Capture the cell that displays the provided text and extract its (X, Y) central coordinate. 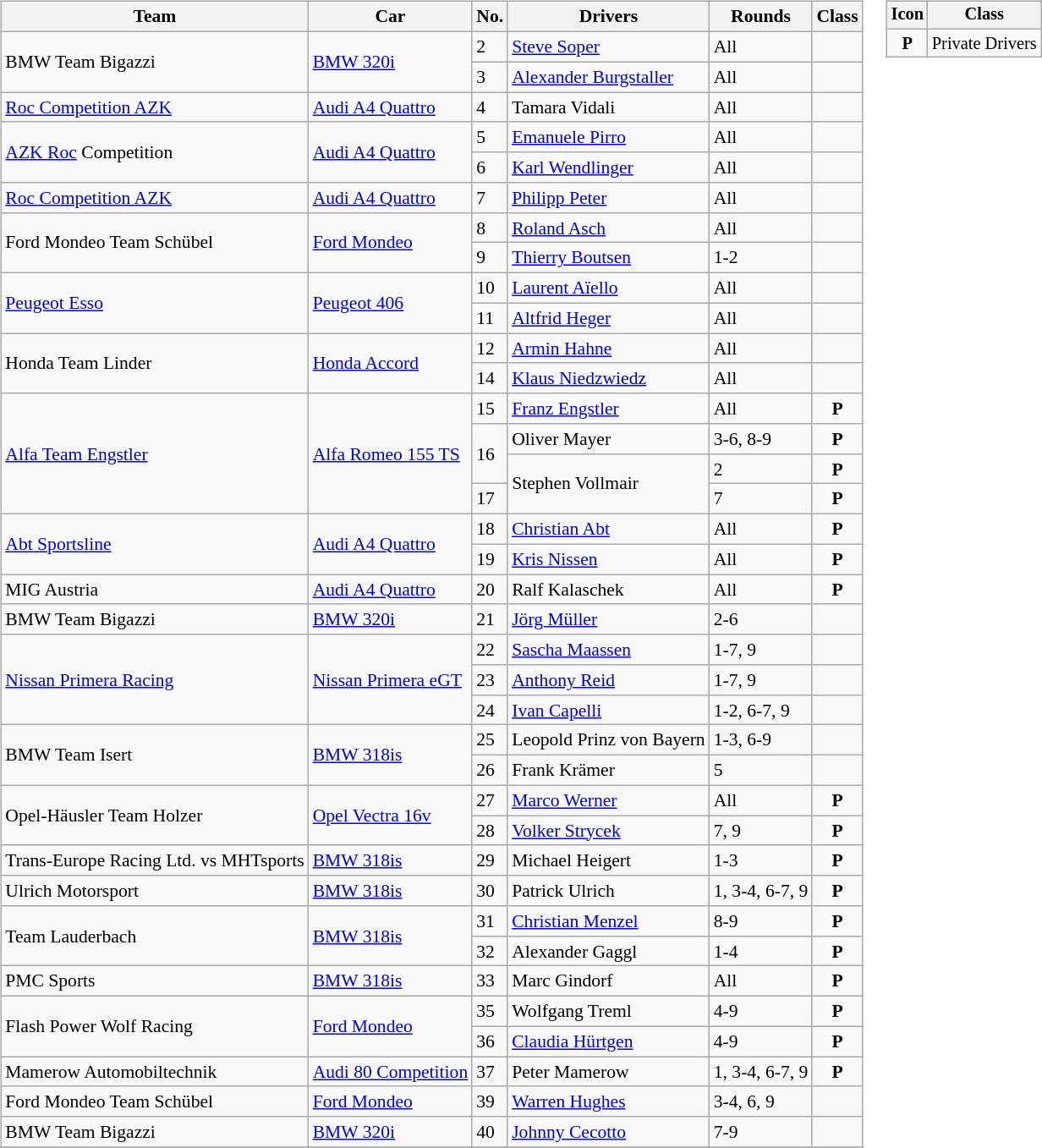
8 (490, 228)
37 (490, 1072)
Armin Hahne (609, 349)
Christian Abt (609, 529)
23 (490, 680)
28 (490, 831)
24 (490, 710)
Alfa Team Engstler (154, 453)
22 (490, 650)
Rounds (761, 17)
Opel Vectra 16v (391, 816)
Johnny Cecotto (609, 1132)
Opel-Häusler Team Holzer (154, 816)
3-4, 6, 9 (761, 1101)
Frank Krämer (609, 770)
Roland Asch (609, 228)
Volker Strycek (609, 831)
Patrick Ulrich (609, 891)
1-3 (761, 860)
20 (490, 590)
Marc Gindorf (609, 981)
Kris Nissen (609, 559)
32 (490, 951)
8-9 (761, 921)
Alexander Gaggl (609, 951)
1-4 (761, 951)
Alfa Romeo 155 TS (391, 453)
Klaus Niedzwiedz (609, 378)
11 (490, 318)
29 (490, 860)
Peugeot 406 (391, 303)
Car (391, 17)
2-6 (761, 619)
3 (490, 77)
Anthony Reid (609, 680)
PMC Sports (154, 981)
Thierry Boutsen (609, 258)
30 (490, 891)
Team Lauderbach (154, 936)
1-3, 6-9 (761, 740)
17 (490, 499)
Sascha Maassen (609, 650)
10 (490, 288)
31 (490, 921)
39 (490, 1101)
Audi 80 Competition (391, 1072)
Ivan Capelli (609, 710)
MIG Austria (154, 590)
AZK Roc Competition (154, 152)
6 (490, 168)
Mamerow Automobiltechnik (154, 1072)
Claudia Hürtgen (609, 1041)
Trans-Europe Racing Ltd. vs MHTsports (154, 860)
21 (490, 619)
33 (490, 981)
19 (490, 559)
Warren Hughes (609, 1101)
14 (490, 378)
4 (490, 107)
Private Drivers (984, 43)
27 (490, 800)
Nissan Primera eGT (391, 680)
Nissan Primera Racing (154, 680)
Alexander Burgstaller (609, 77)
7, 9 (761, 831)
Steve Soper (609, 47)
36 (490, 1041)
9 (490, 258)
Flash Power Wolf Racing (154, 1025)
7-9 (761, 1132)
Laurent Aïello (609, 288)
35 (490, 1011)
Christian Menzel (609, 921)
No. (490, 17)
26 (490, 770)
1-2 (761, 258)
Philipp Peter (609, 198)
Tamara Vidali (609, 107)
Icon (908, 15)
Ulrich Motorsport (154, 891)
Franz Engstler (609, 409)
Karl Wendlinger (609, 168)
Altfrid Heger (609, 318)
Emanuele Pirro (609, 137)
Ralf Kalaschek (609, 590)
25 (490, 740)
18 (490, 529)
16 (490, 453)
BMW Team Isert (154, 755)
Drivers (609, 17)
Wolfgang Treml (609, 1011)
Marco Werner (609, 800)
Team (154, 17)
Jörg Müller (609, 619)
3-6, 8-9 (761, 439)
15 (490, 409)
Michael Heigert (609, 860)
Leopold Prinz von Bayern (609, 740)
Oliver Mayer (609, 439)
Abt Sportsline (154, 543)
Peugeot Esso (154, 303)
Honda Team Linder (154, 364)
40 (490, 1132)
1-2, 6-7, 9 (761, 710)
Stephen Vollmair (609, 484)
Honda Accord (391, 364)
12 (490, 349)
Peter Mamerow (609, 1072)
